From the cell containing the given text, extract its center point as (x, y) coordinate. 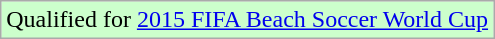
Qualified for 2015 FIFA Beach Soccer World Cup (248, 20)
